Scan for the cell matching the given text and deliver its (X, Y) coordinate at center. 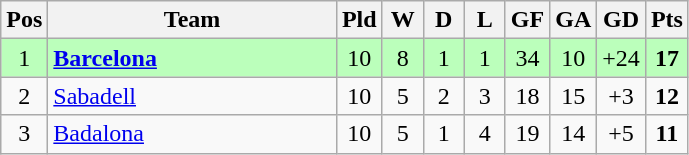
+24 (622, 58)
Pos (24, 20)
Pld (359, 20)
Team (192, 20)
12 (666, 96)
+3 (622, 96)
Pts (666, 20)
GF (527, 20)
Sabadell (192, 96)
Badalona (192, 134)
Barcelona (192, 58)
15 (574, 96)
4 (484, 134)
14 (574, 134)
17 (666, 58)
11 (666, 134)
18 (527, 96)
19 (527, 134)
GA (574, 20)
D (444, 20)
GD (622, 20)
L (484, 20)
34 (527, 58)
W (402, 20)
8 (402, 58)
+5 (622, 134)
